Capture the cell that displays the provided text and extract its [X, Y] central coordinate. 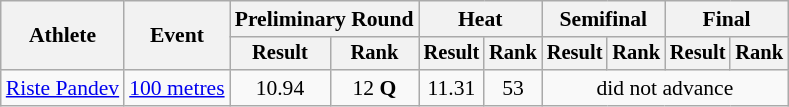
53 [513, 88]
Event [176, 36]
100 metres [176, 88]
did not advance [665, 88]
Heat [480, 19]
10.94 [280, 88]
11.31 [452, 88]
Riste Pandev [62, 88]
Athlete [62, 36]
Final [726, 19]
12 Q [374, 88]
Semifinal [604, 19]
Preliminary Round [324, 19]
